Scan for the cell matching the given text and deliver its (X, Y) coordinate at center. 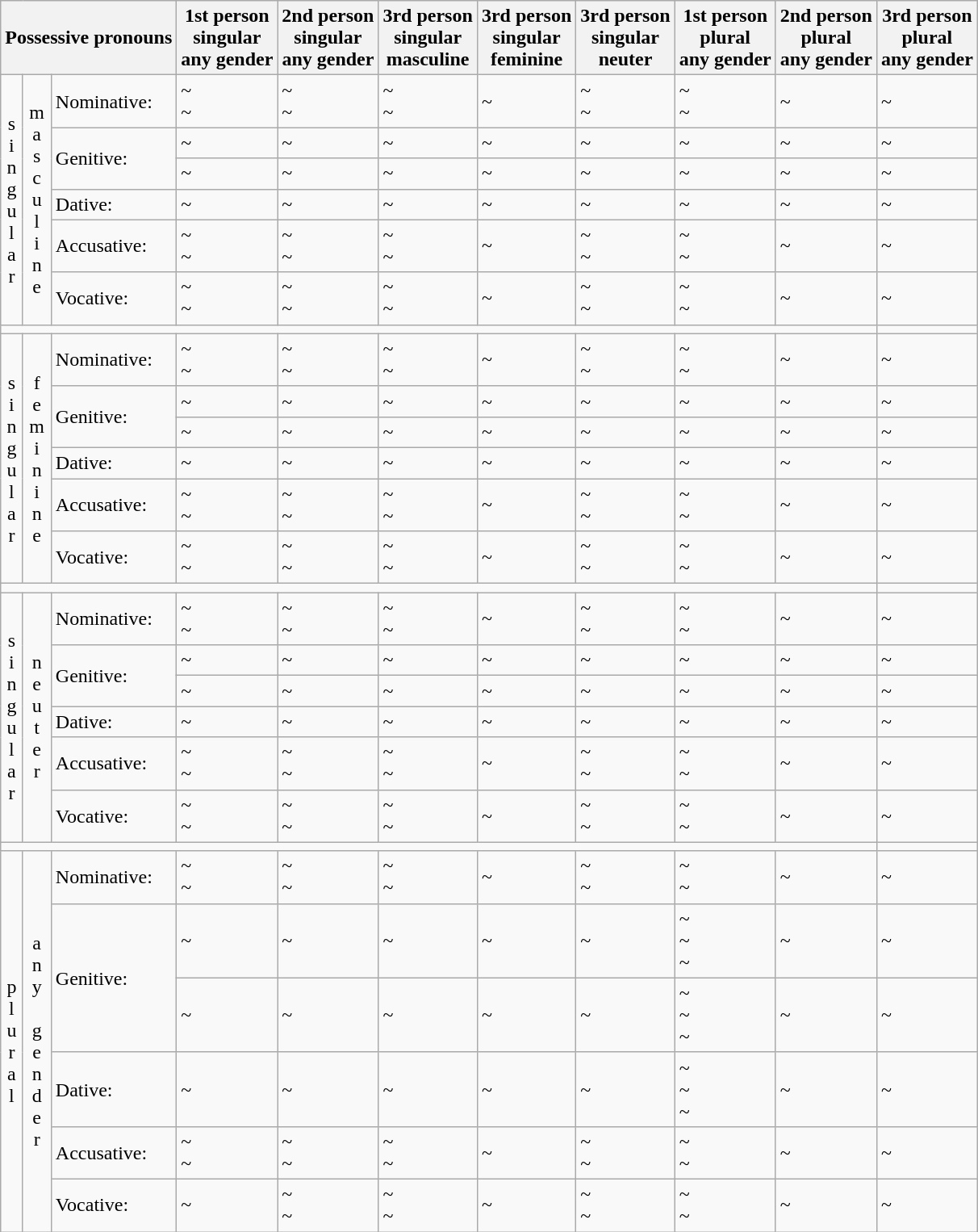
Possessive pronouns (89, 38)
neuter (37, 717)
3rd personsingularneuter (625, 38)
3rd personsingularfeminine (526, 38)
1st personsingularany gender (228, 38)
plural (11, 1041)
2nd personsingularany gender (328, 38)
masculine (37, 200)
3rd personpluralany gender (926, 38)
feminine (37, 459)
any gender (37, 1041)
1st personpluralany gender (725, 38)
3rd personsingularmasculine (428, 38)
2nd personpluralany gender (826, 38)
